Locate the cell with the specified text and output its (X, Y) center coordinate. 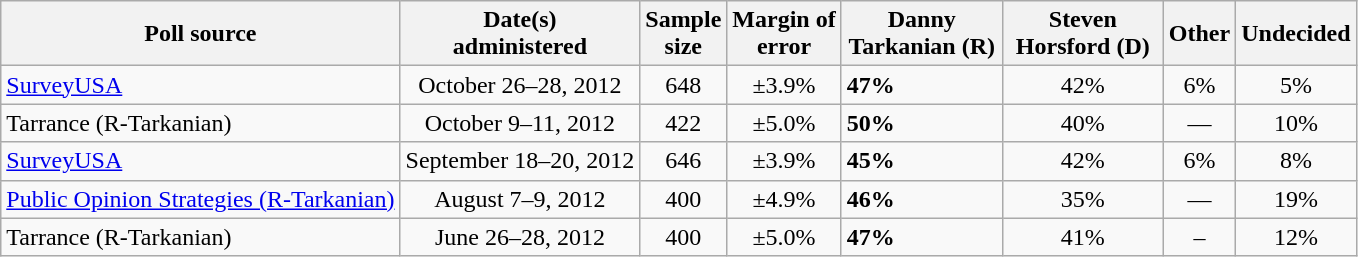
422 (684, 123)
Date(s)administered (520, 34)
Undecided (1296, 34)
646 (684, 161)
Poll source (200, 34)
50% (922, 123)
October 9–11, 2012 (520, 123)
StevenHorsford (D) (1082, 34)
40% (1082, 123)
648 (684, 85)
41% (1082, 237)
46% (922, 199)
Samplesize (684, 34)
– (1199, 237)
June 26–28, 2012 (520, 237)
45% (922, 161)
Public Opinion Strategies (R-Tarkanian) (200, 199)
October 26–28, 2012 (520, 85)
5% (1296, 85)
12% (1296, 237)
September 18–20, 2012 (520, 161)
35% (1082, 199)
±4.9% (784, 199)
8% (1296, 161)
August 7–9, 2012 (520, 199)
Margin of error (784, 34)
DannyTarkanian (R) (922, 34)
10% (1296, 123)
Other (1199, 34)
19% (1296, 199)
